Identify which cell holds the provided text, then report its (X, Y) central coordinate. 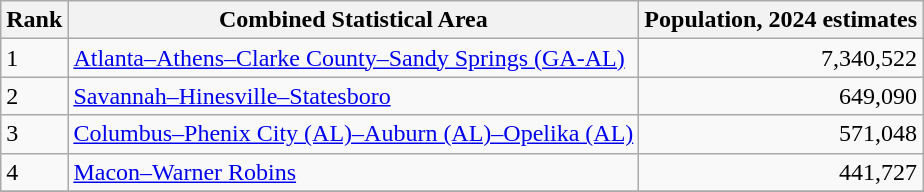
Atlanta–Athens–Clarke County–Sandy Springs (GA-AL) (354, 58)
4 (34, 172)
2 (34, 96)
Savannah–Hinesville–Statesboro (354, 96)
Columbus–Phenix City (AL)–Auburn (AL)–Opelika (AL) (354, 134)
1 (34, 58)
Population, 2024 estimates (781, 20)
Rank (34, 20)
649,090 (781, 96)
7,340,522 (781, 58)
441,727 (781, 172)
Macon–Warner Robins (354, 172)
Combined Statistical Area (354, 20)
571,048 (781, 134)
3 (34, 134)
